From the cell containing the given text, extract its center point as (X, Y) coordinate. 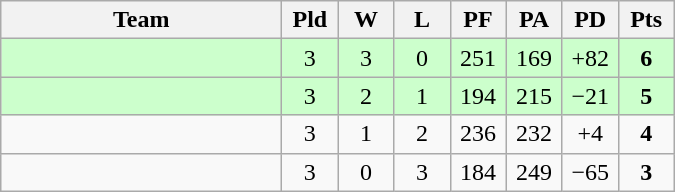
−21 (590, 96)
4 (646, 134)
232 (534, 134)
194 (478, 96)
L (422, 20)
215 (534, 96)
251 (478, 58)
PD (590, 20)
+4 (590, 134)
PF (478, 20)
6 (646, 58)
Pld (310, 20)
249 (534, 172)
W (366, 20)
+82 (590, 58)
236 (478, 134)
5 (646, 96)
Pts (646, 20)
Team (142, 20)
−65 (590, 172)
184 (478, 172)
169 (534, 58)
PA (534, 20)
